From the cell containing the given text, extract its center point as (X, Y) coordinate. 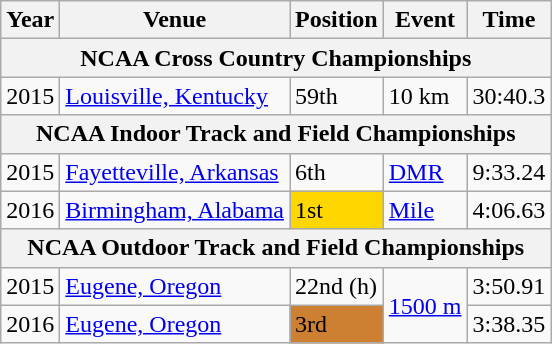
Birmingham, Alabama (175, 210)
NCAA Cross Country Championships (276, 58)
Event (425, 20)
Year (30, 20)
Time (509, 20)
NCAA Outdoor Track and Field Championships (276, 248)
1st (337, 210)
30:40.3 (509, 96)
NCAA Indoor Track and Field Championships (276, 134)
59th (337, 96)
3rd (337, 324)
Position (337, 20)
22nd (h) (337, 286)
1500 m (425, 305)
3:38.35 (509, 324)
Mile (425, 210)
6th (337, 172)
Fayetteville, Arkansas (175, 172)
Louisville, Kentucky (175, 96)
4:06.63 (509, 210)
3:50.91 (509, 286)
10 km (425, 96)
9:33.24 (509, 172)
Venue (175, 20)
DMR (425, 172)
